Provide the [x, y] coordinate of the cell's center where the given text is located.  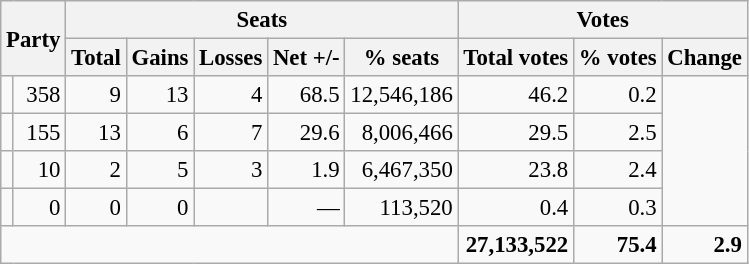
Total votes [516, 58]
113,520 [402, 208]
68.5 [306, 95]
2.4 [618, 170]
Votes [602, 20]
2.5 [618, 133]
6,467,350 [402, 170]
Gains [160, 58]
1.9 [306, 170]
— [306, 208]
155 [40, 133]
Net +/- [306, 58]
23.8 [516, 170]
3 [231, 170]
0.3 [618, 208]
8,006,466 [402, 133]
358 [40, 95]
2 [96, 170]
10 [40, 170]
27,133,522 [516, 245]
29.5 [516, 133]
7 [231, 133]
Total [96, 58]
% votes [618, 58]
Change [704, 58]
Party [34, 38]
Losses [231, 58]
% seats [402, 58]
29.6 [306, 133]
0.2 [618, 95]
Seats [262, 20]
2.9 [704, 245]
0.4 [516, 208]
5 [160, 170]
6 [160, 133]
4 [231, 95]
46.2 [516, 95]
9 [96, 95]
75.4 [618, 245]
12,546,186 [402, 95]
